Determine the (x, y) coordinate at the center of the cell enclosing the given text.  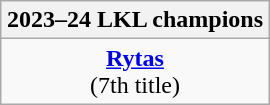
2023–24 LKL champions (134, 20)
Rytas(7th title) (134, 72)
